Extract the (x, y) coordinate from the center of the cell holding the provided text.  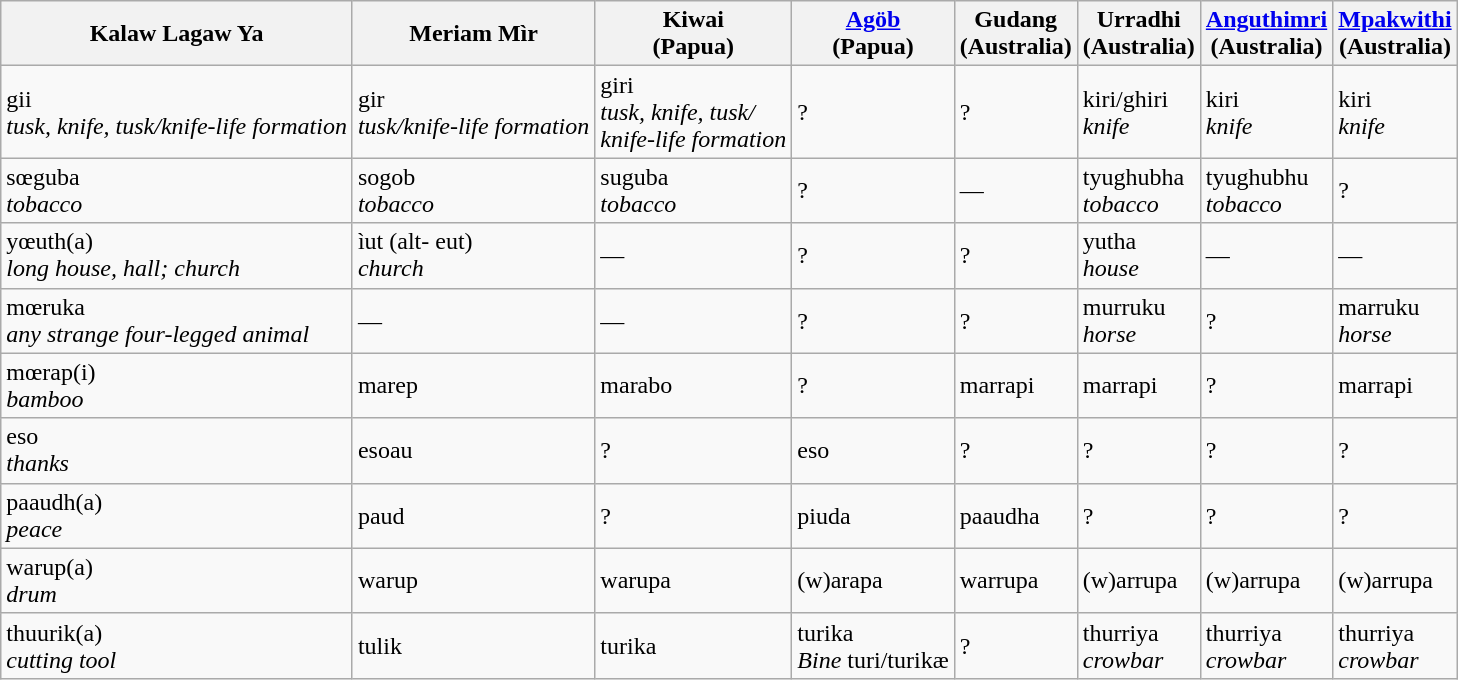
Anguthimri (Australia) (1266, 34)
paaudh(a) peace (177, 516)
mœrap(i) bamboo (177, 386)
sogob tobacco (473, 190)
Agöb (Papua) (873, 34)
giri tusk, knife, tusk/knife-life formation (694, 112)
Urradhi (Australia) (1138, 34)
tyughubhu tobacco (1266, 190)
tulik (473, 646)
piuda (873, 516)
paud (473, 516)
gir tusk/knife-life formation (473, 112)
turika (694, 646)
turika Bine turi/turikæ (873, 646)
ìut (alt- eut) church (473, 256)
yœuth(a) long house, hall; church (177, 256)
eso (873, 450)
tyughubha tobacco (1138, 190)
mœruka any strange four-legged animal (177, 320)
Kiwai (Papua) (694, 34)
yutha house (1138, 256)
eso thanks (177, 450)
warrupa (1016, 580)
Mpakwithi (Australia) (1395, 34)
Meriam Mìr (473, 34)
esoau (473, 450)
warup (473, 580)
marep (473, 386)
warup(a) drum (177, 580)
suguba tobacco (694, 190)
sœguba tobacco (177, 190)
paaudha (1016, 516)
(w)arapa (873, 580)
kiri/ghiri knife (1138, 112)
thuurik(a) cutting tool (177, 646)
warupa (694, 580)
murruku horse (1138, 320)
marabo (694, 386)
gii tusk, knife, tusk/knife-life formation (177, 112)
marruku horse (1395, 320)
Kalaw Lagaw Ya (177, 34)
Gudang (Australia) (1016, 34)
